Return the [x, y] coordinate for the center point of the cell that contains the specified text.  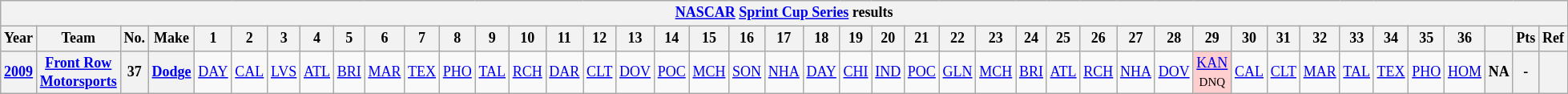
2009 [19, 72]
IND [888, 72]
20 [888, 39]
CHI [856, 72]
35 [1426, 39]
Team [79, 39]
LVS [284, 72]
NA [1498, 72]
NASCAR Sprint Cup Series results [784, 13]
No. [135, 39]
SON [747, 72]
16 [747, 39]
23 [996, 39]
36 [1465, 39]
2 [250, 39]
GLN [957, 72]
3 [284, 39]
Pts [1526, 39]
32 [1320, 39]
30 [1250, 39]
5 [349, 39]
13 [635, 39]
19 [856, 39]
37 [135, 72]
31 [1284, 39]
28 [1174, 39]
6 [385, 39]
29 [1212, 39]
Make [171, 39]
33 [1356, 39]
26 [1098, 39]
4 [317, 39]
8 [457, 39]
11 [564, 39]
27 [1136, 39]
34 [1391, 39]
Ref [1554, 39]
1 [213, 39]
24 [1032, 39]
- [1526, 72]
14 [671, 39]
10 [527, 39]
12 [599, 39]
HOM [1465, 72]
KANDNQ [1212, 72]
22 [957, 39]
Dodge [171, 72]
21 [922, 39]
DAR [564, 72]
17 [784, 39]
9 [492, 39]
25 [1063, 39]
15 [709, 39]
7 [422, 39]
Year [19, 39]
18 [821, 39]
Front Row Motorsports [79, 72]
